For the text-containing cell, return its midpoint in (x, y) coordinate format. 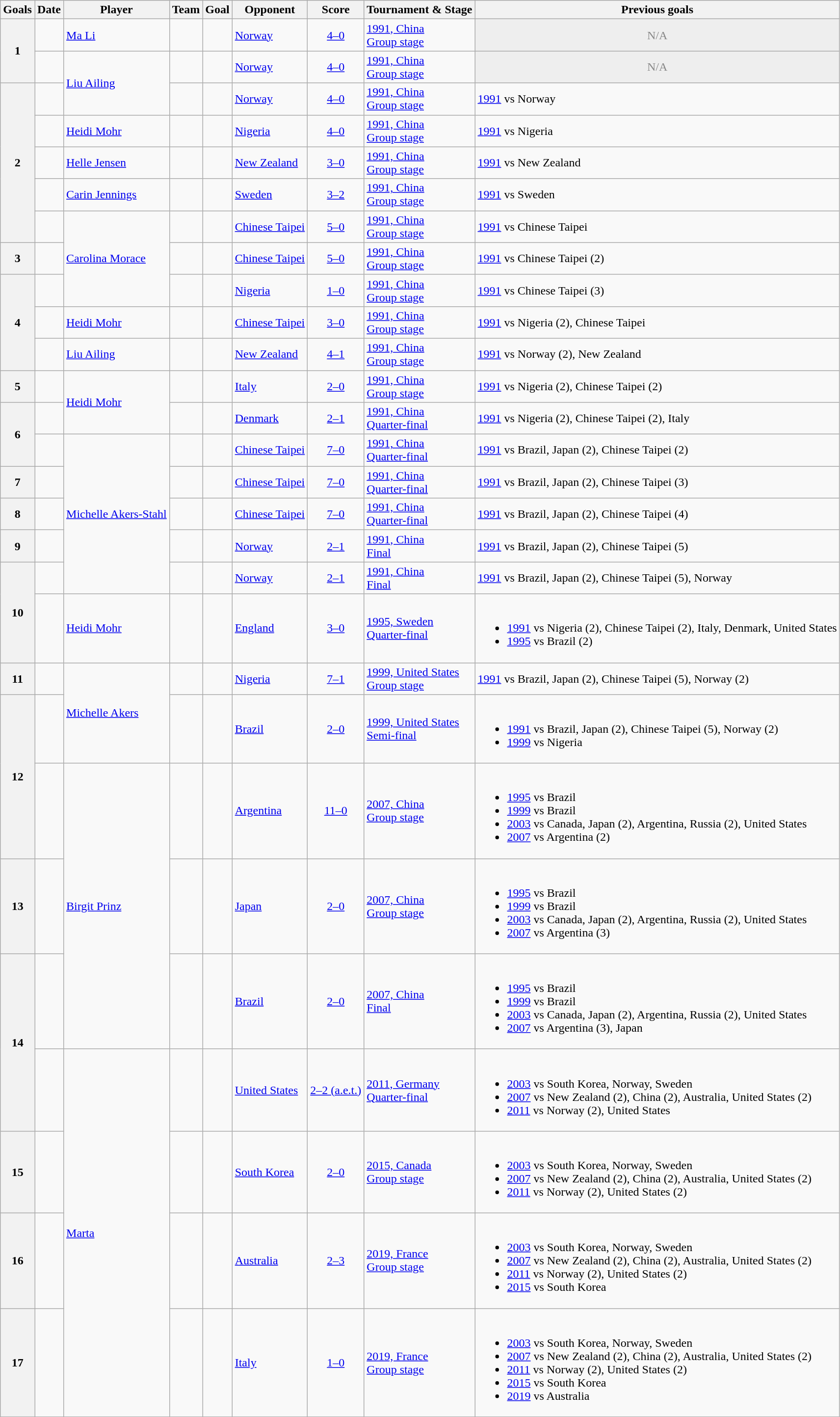
2003 vs South Korea, Norway, Sweden2007 vs New Zealand (2), China (2), Australia, United States (2)2011 vs Norway (2), United States (2) (657, 1172)
3 (18, 258)
11 (18, 678)
Australia (270, 1260)
Opponent (270, 10)
1991 vs Nigeria (2), Chinese Taipei (2), Italy, Denmark, United States1995 vs Brazil (2) (657, 628)
1991 vs Nigeria (2), Chinese Taipei (2) (657, 386)
1999, United States Group stage (420, 678)
Player (117, 10)
1991 vs Brazil, Japan (2), Chinese Taipei (5) (657, 546)
Goal (217, 10)
2–3 (336, 1260)
1991 vs Brazil, Japan (2), Chinese Taipei (4) (657, 514)
Tournament & Stage (420, 10)
4 (18, 322)
17 (18, 1363)
2003 vs South Korea, Norway, Sweden2007 vs New Zealand (2), China (2), Australia, United States (2)2011 vs Norway (2), United States (657, 1090)
1991 vs Sweden (657, 194)
7–1 (336, 678)
6 (18, 434)
1991 vs Chinese Taipei (2) (657, 258)
1991 vs Norway (657, 99)
Team (186, 10)
2 (18, 163)
13 (18, 906)
Goals (18, 10)
England (270, 628)
7 (18, 482)
1991 vs Chinese Taipei (3) (657, 291)
Argentina (270, 811)
Previous goals (657, 10)
Helle Jensen (117, 163)
1991 vs Nigeria (2), Chinese Taipei (657, 322)
1991 vs Brazil, Japan (2), Chinese Taipei (2) (657, 451)
16 (18, 1260)
1995, Sweden Quarter-final (420, 628)
1 (18, 51)
1991 vs Nigeria (657, 131)
8 (18, 514)
3–2 (336, 194)
Ma Li (117, 35)
1991 vs Brazil, Japan (2), Chinese Taipei (5), Norway (2) (657, 678)
2015, Canada Group stage (420, 1172)
Date (49, 10)
5 (18, 386)
1995 vs Brazil1999 vs Brazil2003 vs Canada, Japan (2), Argentina, Russia (2), United States2007 vs Argentina (2) (657, 811)
Sweden (270, 194)
4–1 (336, 354)
Birgit Prinz (117, 906)
United States (270, 1090)
Carin Jennings (117, 194)
12 (18, 776)
Michelle Akers-Stahl (117, 514)
1999, United States Semi-final (420, 729)
1991 vs Brazil, Japan (2), Chinese Taipei (5), Norway (2)1999 vs Nigeria (657, 729)
Marta (117, 1233)
1995 vs Brazil1999 vs Brazil2003 vs Canada, Japan (2), Argentina, Russia (2), United States2007 vs Argentina (3) (657, 906)
Japan (270, 906)
Carolina Morace (117, 258)
15 (18, 1172)
1991 vs New Zealand (657, 163)
Michelle Akers (117, 713)
9 (18, 546)
1991 vs Chinese Taipei (657, 227)
1991 vs Norway (2), New Zealand (657, 354)
1991 vs Brazil, Japan (2), Chinese Taipei (5), Norway (657, 578)
14 (18, 1043)
2–2 (a.e.t.) (336, 1090)
2007, China Final (420, 1001)
2011, Germany Quarter-final (420, 1090)
1991 vs Brazil, Japan (2), Chinese Taipei (3) (657, 482)
11–0 (336, 811)
Score (336, 10)
10 (18, 613)
Denmark (270, 418)
1995 vs Brazil1999 vs Brazil2003 vs Canada, Japan (2), Argentina, Russia (2), United States2007 vs Argentina (3), Japan (657, 1001)
South Korea (270, 1172)
1991 vs Nigeria (2), Chinese Taipei (2), Italy (657, 418)
